From the cell containing the given text, extract its center point as [X, Y] coordinate. 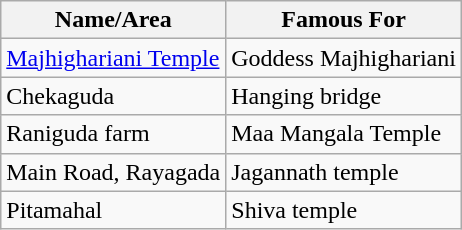
Goddess Majhighariani [344, 58]
Majhighariani Temple [114, 58]
Chekaguda [114, 96]
Main Road, Rayagada [114, 172]
Maa Mangala Temple [344, 134]
Famous For [344, 20]
Hanging bridge [344, 96]
Raniguda farm [114, 134]
Shiva temple [344, 210]
Jagannath temple [344, 172]
Name/Area [114, 20]
Pitamahal [114, 210]
